Extract the (X, Y) coordinate from the center of the cell holding the provided text.  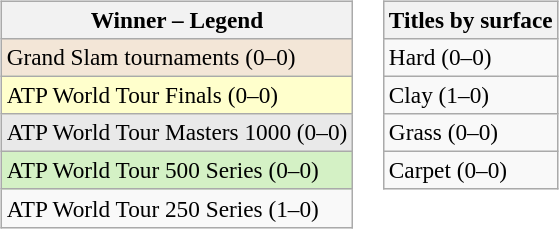
Hard (0–0) (470, 57)
Carpet (0–0) (470, 171)
Grass (0–0) (470, 133)
ATP World Tour Finals (0–0) (176, 95)
Grand Slam tournaments (0–0) (176, 57)
ATP World Tour Masters 1000 (0–0) (176, 133)
Titles by surface (470, 20)
ATP World Tour 250 Series (1–0) (176, 208)
Clay (1–0) (470, 95)
ATP World Tour 500 Series (0–0) (176, 171)
Winner – Legend (176, 20)
